Scan for the cell matching the given text and deliver its (X, Y) coordinate at center. 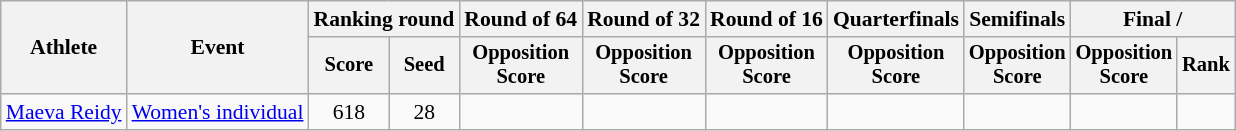
Round of 16 (766, 19)
Ranking round (384, 19)
618 (350, 112)
Quarterfinals (896, 19)
Rank (1206, 66)
Seed (424, 66)
Women's individual (218, 112)
Athlete (64, 48)
28 (424, 112)
Round of 32 (644, 19)
Event (218, 48)
Maeva Reidy (64, 112)
Round of 64 (520, 19)
Final / (1153, 19)
Semifinals (1018, 19)
Score (350, 66)
